Find where the given text appears and provide that cell's center as (x, y) coordinate. 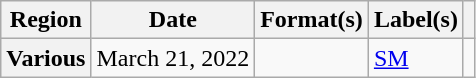
Format(s) (312, 20)
Label(s) (416, 20)
SM (416, 58)
March 21, 2022 (173, 58)
Region (46, 20)
Date (173, 20)
Various (46, 58)
